Pinpoint the cell where the given text exists, returning its [x, y] midpoint coordinate. 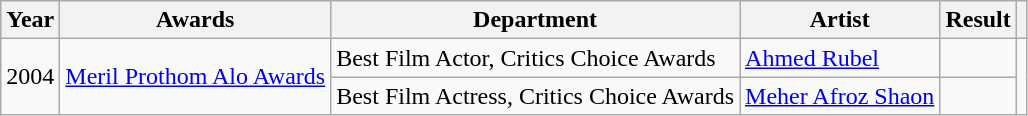
Year [30, 20]
Artist [840, 20]
Best Film Actress, Critics Choice Awards [536, 96]
Department [536, 20]
Best Film Actor, Critics Choice Awards [536, 58]
Meher Afroz Shaon [840, 96]
2004 [30, 77]
Awards [196, 20]
Result [978, 20]
Ahmed Rubel [840, 58]
Meril Prothom Alo Awards [196, 77]
